Identify which cell holds the provided text, then report its [X, Y] central coordinate. 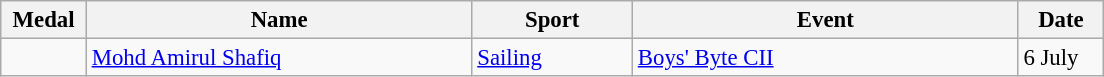
Mohd Amirul Shafiq [279, 58]
Boys' Byte CII [826, 58]
Sport [552, 20]
Medal [44, 20]
6 July [1061, 58]
Event [826, 20]
Sailing [552, 58]
Name [279, 20]
Date [1061, 20]
